Identify which cell holds the provided text, then report its (X, Y) central coordinate. 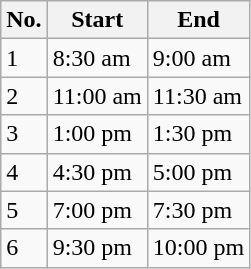
1:00 pm (97, 134)
End (198, 20)
No. (24, 20)
8:30 am (97, 58)
10:00 pm (198, 248)
1 (24, 58)
Start (97, 20)
7:30 pm (198, 210)
2 (24, 96)
5:00 pm (198, 172)
9:00 am (198, 58)
11:30 am (198, 96)
6 (24, 248)
4:30 pm (97, 172)
5 (24, 210)
4 (24, 172)
7:00 pm (97, 210)
9:30 pm (97, 248)
3 (24, 134)
1:30 pm (198, 134)
11:00 am (97, 96)
